Extract the (X, Y) coordinate from the center of the cell holding the provided text.  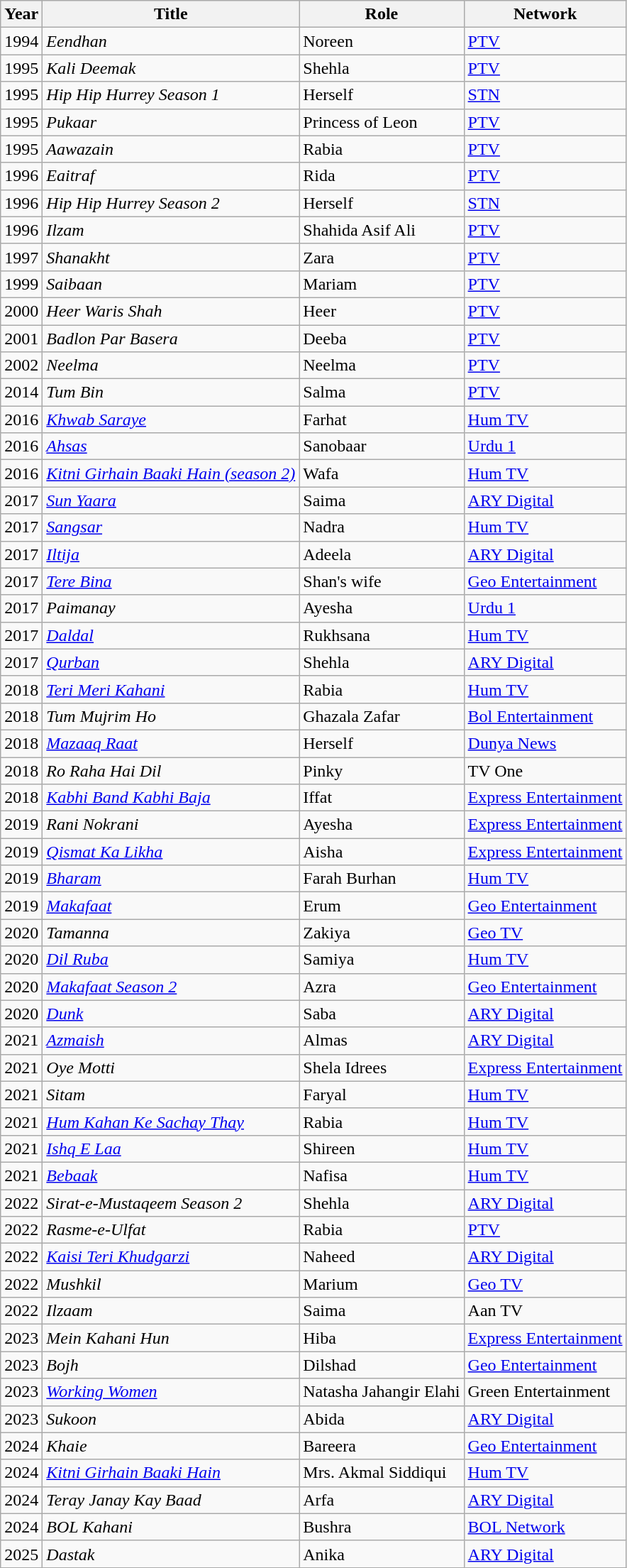
Tere Bina (171, 581)
Farah Burhan (382, 879)
Heer (382, 311)
Hum Kahan Ke Sachay Thay (171, 1122)
2002 (21, 366)
Adeela (382, 554)
Ilzam (171, 230)
Samiya (382, 960)
Faryal (382, 1095)
Mrs. Akmal Siddiqui (382, 1473)
Teri Meri Kahani (171, 689)
Saibaan (171, 284)
Working Women (171, 1392)
Bharam (171, 879)
Mazaaq Raat (171, 743)
2025 (21, 1554)
Wafa (382, 473)
Makafaat Season 2 (171, 987)
Hiba (382, 1338)
Shireen (382, 1148)
Azra (382, 987)
Shanakht (171, 257)
Natasha Jahangir Elahi (382, 1392)
Sanobaar (382, 446)
1994 (21, 41)
Ro Raha Hai Dil (171, 770)
Aawazain (171, 149)
Dil Ruba (171, 960)
Tum Mujrim Ho (171, 716)
Qismat Ka Likha (171, 852)
Tamanna (171, 933)
Zakiya (382, 933)
Eendhan (171, 41)
Ishq E Laa (171, 1148)
Ghazala Zafar (382, 716)
Bebaak (171, 1175)
Aan TV (545, 1311)
Dunk (171, 1014)
Salma (382, 393)
Paimanay (171, 608)
Sirat-e-Mustaqeem Season 2 (171, 1203)
Bareera (382, 1446)
Shan's wife (382, 581)
Khaie (171, 1446)
Teray Janay Kay Baad (171, 1500)
Aisha (382, 852)
Pinky (382, 770)
Azmaish (171, 1041)
Pukaar (171, 122)
Kabhi Band Kabhi Baja (171, 798)
Title (171, 14)
Eaitraf (171, 176)
Dunya News (545, 743)
BOL Kahani (171, 1527)
Zara (382, 257)
Ahsas (171, 446)
Mariam (382, 284)
Iltija (171, 554)
Rida (382, 176)
Bushra (382, 1527)
Daldal (171, 635)
Saba (382, 1014)
1999 (21, 284)
Farhat (382, 420)
2000 (21, 311)
TV One (545, 770)
Dastak (171, 1554)
Badlon Par Basera (171, 339)
Arfa (382, 1500)
Nadra (382, 527)
Makafaat (171, 906)
Qurban (171, 662)
Kali Deemak (171, 68)
Rasme-e-Ulfat (171, 1230)
Sun Yaara (171, 500)
Noreen (382, 41)
Oye Motti (171, 1068)
Year (21, 14)
Mein Kahani Hun (171, 1338)
Mushkil (171, 1284)
Dilshad (382, 1365)
Kitni Girhain Baaki Hain (171, 1473)
BOL Network (545, 1527)
Role (382, 14)
Abida (382, 1419)
Almas (382, 1041)
2001 (21, 339)
Hip Hip Hurrey Season 2 (171, 203)
Anika (382, 1554)
Network (545, 14)
Marium (382, 1284)
Kaisi Teri Khudgarzi (171, 1257)
Shela Idrees (382, 1068)
Iffat (382, 798)
Shahida Asif Ali (382, 230)
Heer Waris Shah (171, 311)
2014 (21, 393)
Naheed (382, 1257)
Rukhsana (382, 635)
Khwab Saraye (171, 420)
Erum (382, 906)
Sitam (171, 1095)
Green Entertainment (545, 1392)
Tum Bin (171, 393)
Deeba (382, 339)
Bol Entertainment (545, 716)
Sukoon (171, 1419)
Princess of Leon (382, 122)
Bojh (171, 1365)
1997 (21, 257)
Nafisa (382, 1175)
Hip Hip Hurrey Season 1 (171, 95)
Ilzaam (171, 1311)
Kitni Girhain Baaki Hain (season 2) (171, 473)
Sangsar (171, 527)
Rani Nokrani (171, 825)
